From the cell containing the given text, extract its center point as [x, y] coordinate. 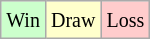
Loss [126, 20]
Win [24, 20]
Draw [72, 20]
